Capture the cell that displays the provided text and extract its (X, Y) central coordinate. 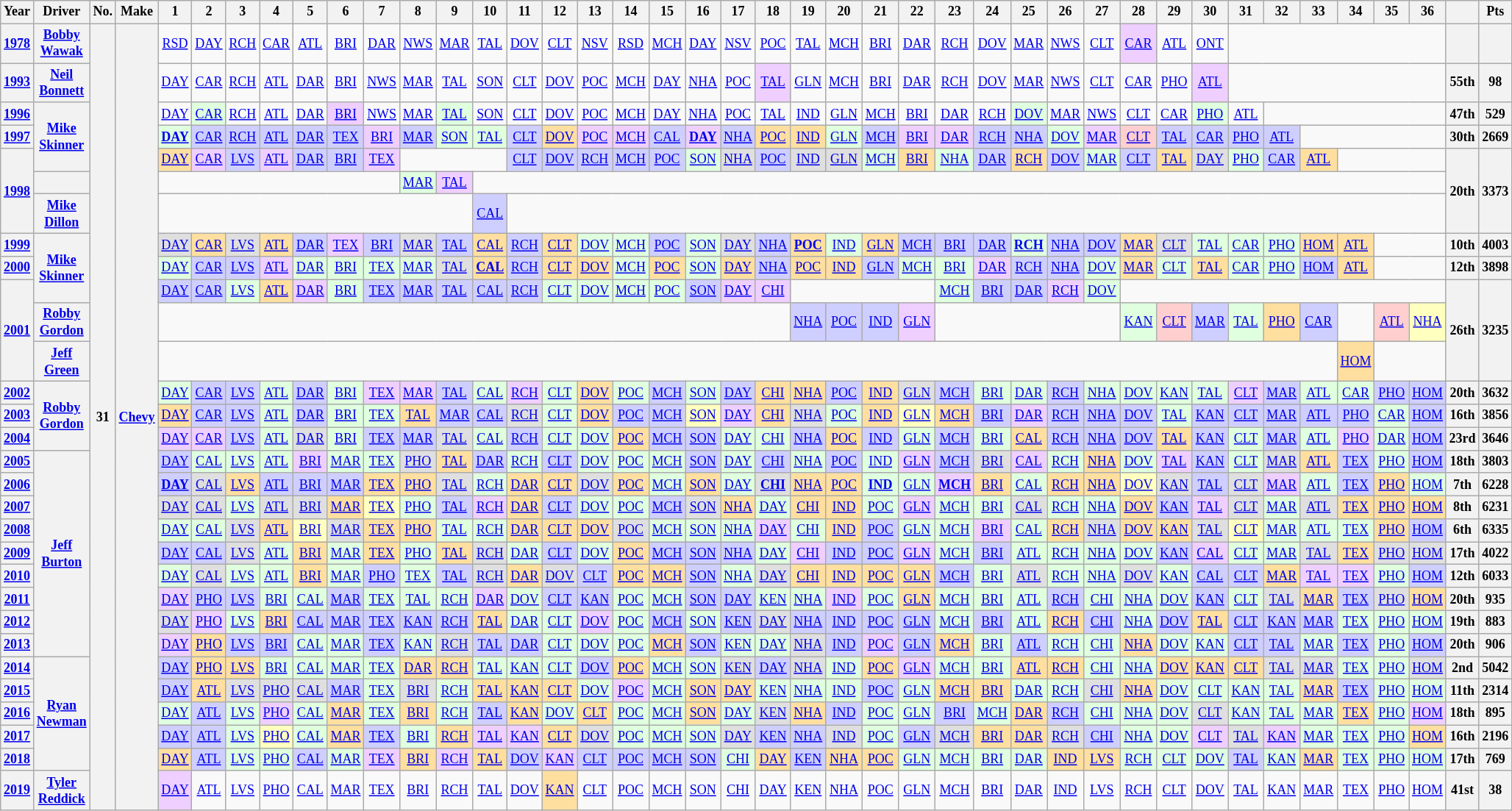
2004 (18, 438)
895 (1496, 713)
2196 (1496, 737)
34 (1356, 12)
2016 (18, 713)
21 (880, 12)
3856 (1496, 416)
No. (103, 12)
2009 (18, 553)
2 (209, 12)
2012 (18, 622)
19th (1462, 622)
3646 (1496, 438)
Make (137, 12)
11 (525, 12)
19 (808, 12)
1998 (18, 191)
6th (1462, 531)
2015 (18, 691)
33 (1318, 12)
3235 (1496, 331)
3373 (1496, 191)
2019 (18, 790)
Chevy (137, 417)
4022 (1496, 553)
Neil Bonnett (62, 83)
529 (1496, 113)
4 (277, 12)
26th (1462, 331)
98 (1496, 83)
Mike Dillon (62, 214)
Jeff Burton (62, 553)
Pts (1496, 12)
29 (1174, 12)
ONT (1210, 43)
7th (1462, 484)
41st (1462, 790)
24 (992, 12)
3632 (1496, 393)
15 (667, 12)
1996 (18, 113)
1993 (18, 83)
12 (560, 12)
55th (1462, 83)
10 (490, 12)
30th (1462, 137)
36 (1428, 12)
6228 (1496, 484)
2008 (18, 531)
10th (1462, 246)
23rd (1462, 438)
2nd (1462, 668)
11th (1462, 691)
47th (1462, 113)
2013 (18, 644)
Ryan Newman (62, 714)
769 (1496, 759)
2006 (18, 484)
2007 (18, 507)
Tyler Reddick (62, 790)
23 (955, 12)
25 (1029, 12)
22 (917, 12)
1978 (18, 43)
30 (1210, 12)
2011 (18, 599)
2002 (18, 393)
2000 (18, 268)
3 (243, 12)
17 (738, 12)
2669 (1496, 137)
935 (1496, 599)
5042 (1496, 668)
27 (1102, 12)
7 (382, 12)
6 (346, 12)
883 (1496, 622)
5 (310, 12)
Bobby Wawak (62, 43)
14 (631, 12)
38 (1496, 790)
1999 (18, 246)
906 (1496, 644)
3898 (1496, 268)
Driver (62, 12)
2010 (18, 576)
8th (1462, 507)
6033 (1496, 576)
16 (703, 12)
35 (1391, 12)
8 (418, 12)
13 (595, 12)
2314 (1496, 691)
Jeff Green (62, 362)
28 (1138, 12)
2014 (18, 668)
2017 (18, 737)
2018 (18, 759)
18 (773, 12)
2001 (18, 331)
26 (1066, 12)
32 (1282, 12)
1 (175, 12)
1997 (18, 137)
9 (454, 12)
4003 (1496, 246)
Year (18, 12)
2003 (18, 416)
2005 (18, 462)
20 (844, 12)
3803 (1496, 462)
6335 (1496, 531)
6231 (1496, 507)
